Detect which cell encompasses the target text, then output its (x, y) center coordinate. 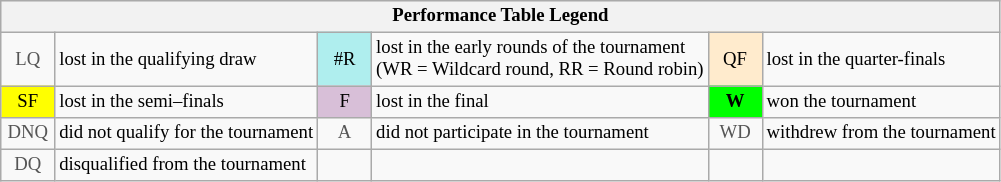
withdrew from the tournament (881, 134)
Performance Table Legend (500, 16)
A (345, 134)
lost in the quarter-finals (881, 60)
lost in the semi–finals (186, 102)
W (735, 102)
DNQ (28, 134)
WD (735, 134)
#R (345, 60)
did not participate in the tournament (540, 134)
LQ (28, 60)
lost in the final (540, 102)
did not qualify for the tournament (186, 134)
won the tournament (881, 102)
SF (28, 102)
lost in the early rounds of the tournament(WR = Wildcard round, RR = Round robin) (540, 60)
F (345, 102)
lost in the qualifying draw (186, 60)
QF (735, 60)
DQ (28, 166)
disqualified from the tournament (186, 166)
